Pinpoint the cell where the given text exists, returning its (x, y) midpoint coordinate. 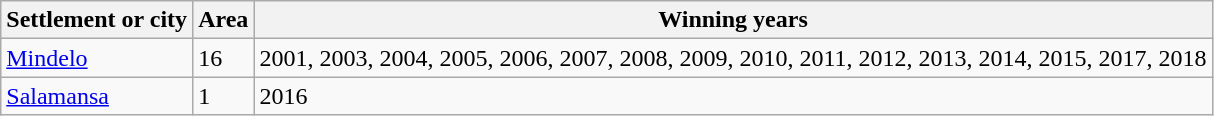
2016 (733, 96)
1 (224, 96)
Mindelo (97, 58)
Settlement or city (97, 20)
2001, 2003, 2004, 2005, 2006, 2007, 2008, 2009, 2010, 2011, 2012, 2013, 2014, 2015, 2017, 2018 (733, 58)
Salamansa (97, 96)
Winning years (733, 20)
16 (224, 58)
Area (224, 20)
